For the text-containing cell, return its midpoint in [x, y] coordinate format. 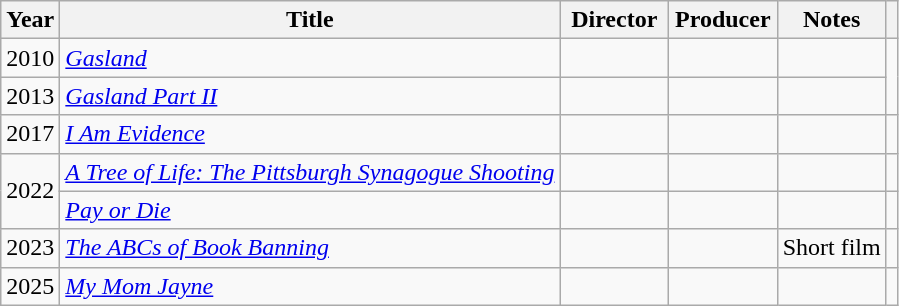
The ABCs of Book Banning [310, 248]
Title [310, 20]
Year [30, 20]
Pay or Die [310, 210]
My Mom Jayne [310, 286]
2023 [30, 248]
A Tree of Life: The Pittsburgh Synagogue Shooting [310, 172]
2022 [30, 191]
Gasland Part II [310, 96]
Director [614, 20]
2013 [30, 96]
Notes [832, 20]
Short film [832, 248]
2025 [30, 286]
Gasland [310, 58]
I Am Evidence [310, 134]
2017 [30, 134]
Producer [724, 20]
2010 [30, 58]
